Identify which cell holds the provided text, then report its (X, Y) central coordinate. 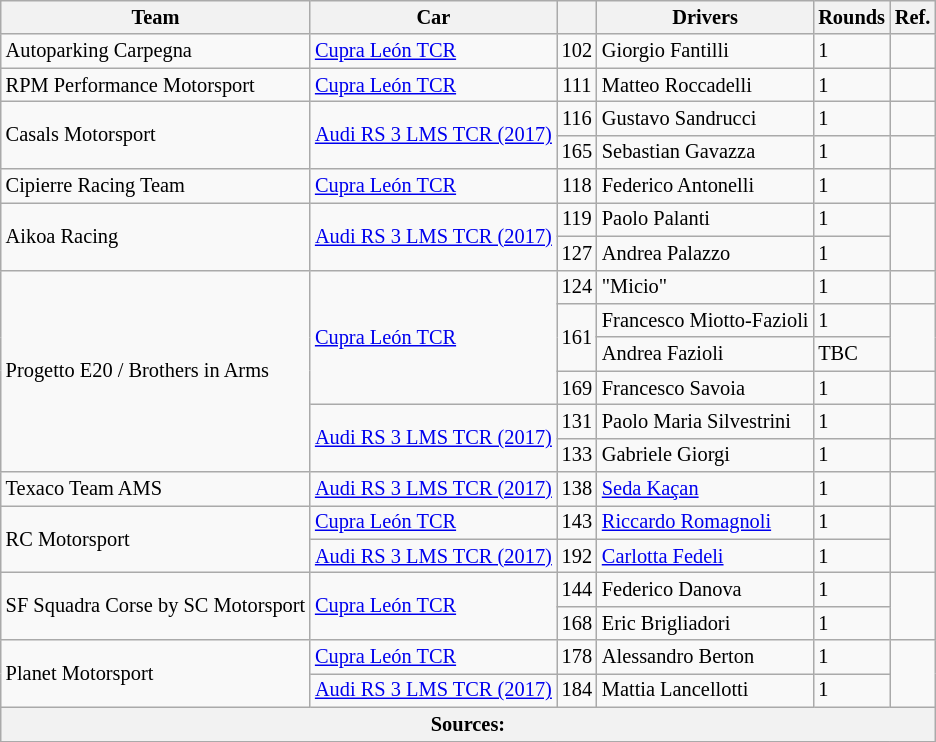
124 (577, 287)
Alessandro Berton (705, 657)
165 (577, 152)
119 (577, 219)
Eric Brigliadori (705, 623)
Sources: (468, 724)
Federico Antonelli (705, 186)
168 (577, 623)
Seda Kaçan (705, 489)
Francesco Miotto-Fazioli (705, 320)
192 (577, 556)
Cipierre Racing Team (156, 186)
Paolo Maria Silvestrini (705, 421)
Rounds (852, 17)
Casals Motorsport (156, 134)
Car (434, 17)
131 (577, 421)
127 (577, 253)
169 (577, 388)
Texaco Team AMS (156, 489)
161 (577, 336)
Sebastian Gavazza (705, 152)
178 (577, 657)
RC Motorsport (156, 538)
Gustavo Sandrucci (705, 118)
Andrea Palazzo (705, 253)
138 (577, 489)
"Micio" (705, 287)
Andrea Fazioli (705, 354)
Ref. (912, 17)
RPM Performance Motorsport (156, 85)
Paolo Palanti (705, 219)
Matteo Roccadelli (705, 85)
102 (577, 51)
Mattia Lancellotti (705, 690)
Team (156, 17)
Riccardo Romagnoli (705, 522)
118 (577, 186)
Drivers (705, 17)
116 (577, 118)
144 (577, 589)
Planet Motorsport (156, 674)
Aikoa Racing (156, 236)
Francesco Savoia (705, 388)
111 (577, 85)
133 (577, 455)
Autoparking Carpegna (156, 51)
TBC (852, 354)
Carlotta Fedeli (705, 556)
Federico Danova (705, 589)
SF Squadra Corse by SC Motorsport (156, 606)
184 (577, 690)
Giorgio Fantilli (705, 51)
Gabriele Giorgi (705, 455)
143 (577, 522)
Progetto E20 / Brothers in Arms (156, 371)
